Detect which cell encompasses the target text, then output its (x, y) center coordinate. 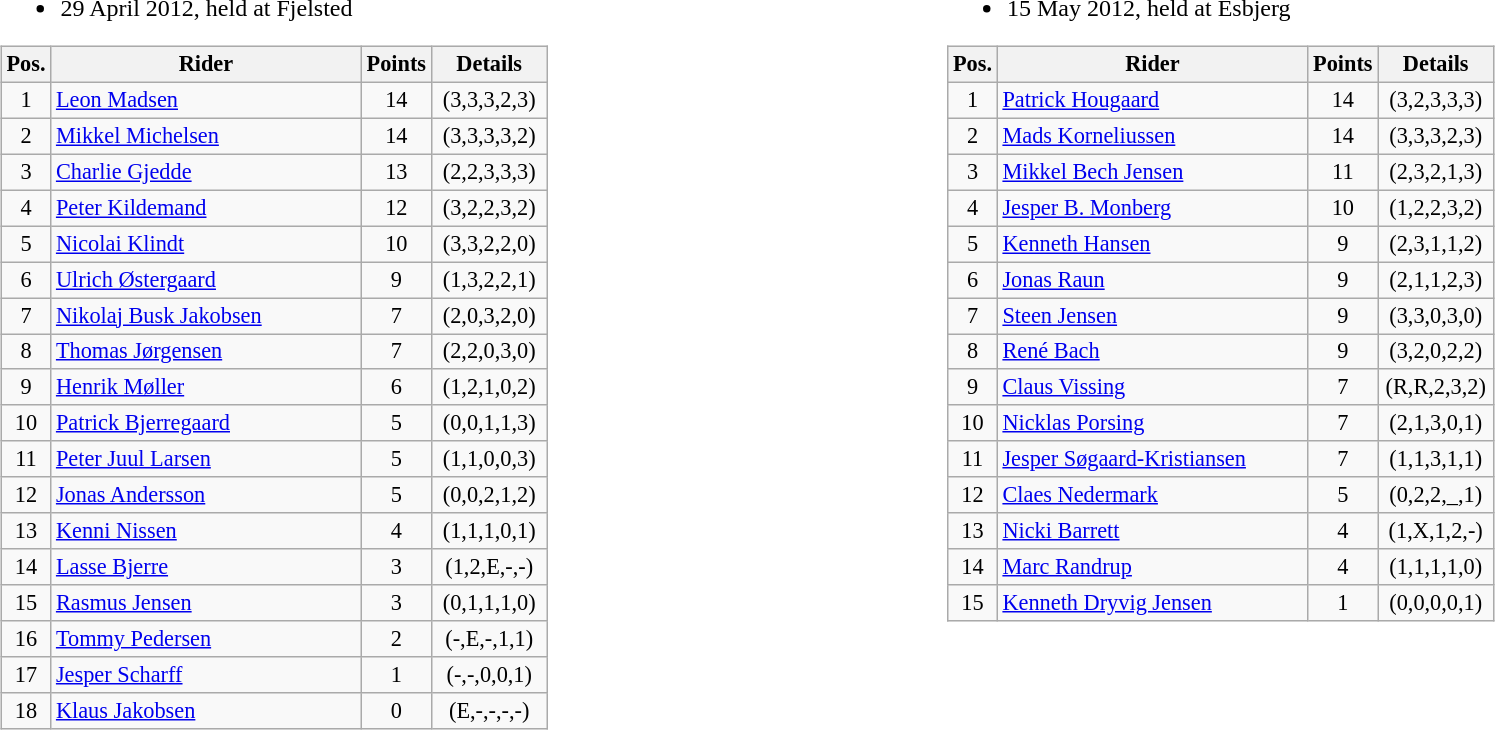
(R,R,2,3,2) (1436, 387)
(3,2,3,3,3) (1436, 100)
(2,1,1,2,3) (1436, 280)
Klaus Jakobsen (206, 711)
0 (396, 711)
Jesper Søgaard-Kristiansen (1152, 459)
Rasmus Jensen (206, 603)
Kenneth Hansen (1152, 244)
Lasse Bjerre (206, 567)
(1,3,2,2,1) (490, 280)
(3,2,0,2,2) (1436, 352)
(2,3,2,1,3) (1436, 172)
Patrick Hougaard (1152, 100)
Marc Randrup (1152, 567)
Charlie Gjedde (206, 172)
Claus Vissing (1152, 387)
(1,1,1,1,0) (1436, 567)
Kenneth Dryvig Jensen (1152, 603)
Kenni Nissen (206, 531)
Mikkel Michelsen (206, 136)
Peter Juul Larsen (206, 459)
(2,2,0,3,0) (490, 352)
Peter Kildemand (206, 208)
(2,0,3,2,0) (490, 316)
(1,2,2,3,2) (1436, 208)
Ulrich Østergaard (206, 280)
Leon Madsen (206, 100)
Steen Jensen (1152, 316)
(3,3,0,3,0) (1436, 316)
(-,E,-,1,1) (490, 639)
(3,3,3,3,2) (490, 136)
Claes Nedermark (1152, 495)
(1,1,0,0,3) (490, 459)
René Bach (1152, 352)
Jesper B. Monberg (1152, 208)
(2,1,3,0,1) (1436, 423)
Thomas Jørgensen (206, 352)
(3,3,2,2,0) (490, 244)
(1,2,E,-,-) (490, 567)
(1,1,1,0,1) (490, 531)
Jesper Scharff (206, 675)
Henrik Møller (206, 387)
(0,0,1,1,3) (490, 423)
Tommy Pedersen (206, 639)
(0,2,2,_,1) (1436, 495)
Nicolai Klindt (206, 244)
Jonas Raun (1152, 280)
(0,0,2,1,2) (490, 495)
(2,3,1,1,2) (1436, 244)
Patrick Bjerregaard (206, 423)
(2,2,3,3,3) (490, 172)
17 (26, 675)
(0,0,0,0,1) (1436, 603)
(-,-,0,0,1) (490, 675)
(1,X,1,2,-) (1436, 531)
Nicklas Porsing (1152, 423)
(1,1,3,1,1) (1436, 459)
(E,-,-,-,-) (490, 711)
(1,2,1,0,2) (490, 387)
Nikolaj Busk Jakobsen (206, 316)
18 (26, 711)
16 (26, 639)
Mads Korneliussen (1152, 136)
Nicki Barrett (1152, 531)
Mikkel Bech Jensen (1152, 172)
(3,2,2,3,2) (490, 208)
Jonas Andersson (206, 495)
(0,1,1,1,0) (490, 603)
